Search for the cell housing the specified text and yield its [x, y] center coordinate. 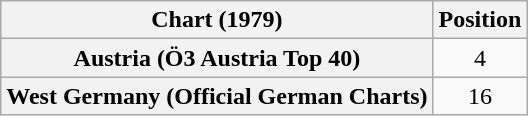
Chart (1979) [217, 20]
Austria (Ö3 Austria Top 40) [217, 58]
West Germany (Official German Charts) [217, 96]
4 [480, 58]
16 [480, 96]
Position [480, 20]
